Capture the cell that displays the provided text and extract its [X, Y] central coordinate. 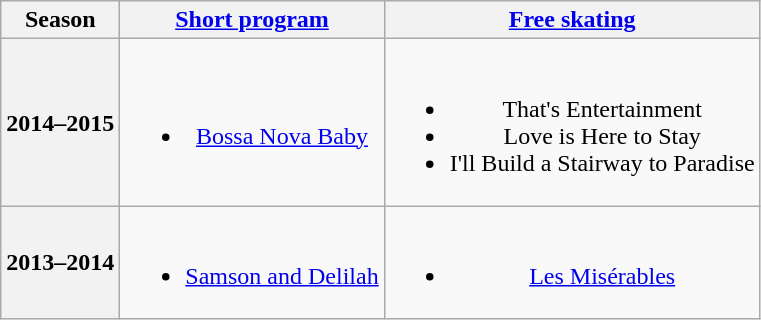
That's EntertainmentLove is Here to StayI'll Build a Stairway to Paradise [572, 122]
Free skating [572, 20]
2013–2014 [60, 262]
Bossa Nova Baby [252, 122]
Season [60, 20]
Les Misérables [572, 262]
Samson and Delilah [252, 262]
Short program [252, 20]
2014–2015 [60, 122]
